Capture the cell that displays the provided text and extract its [X, Y] central coordinate. 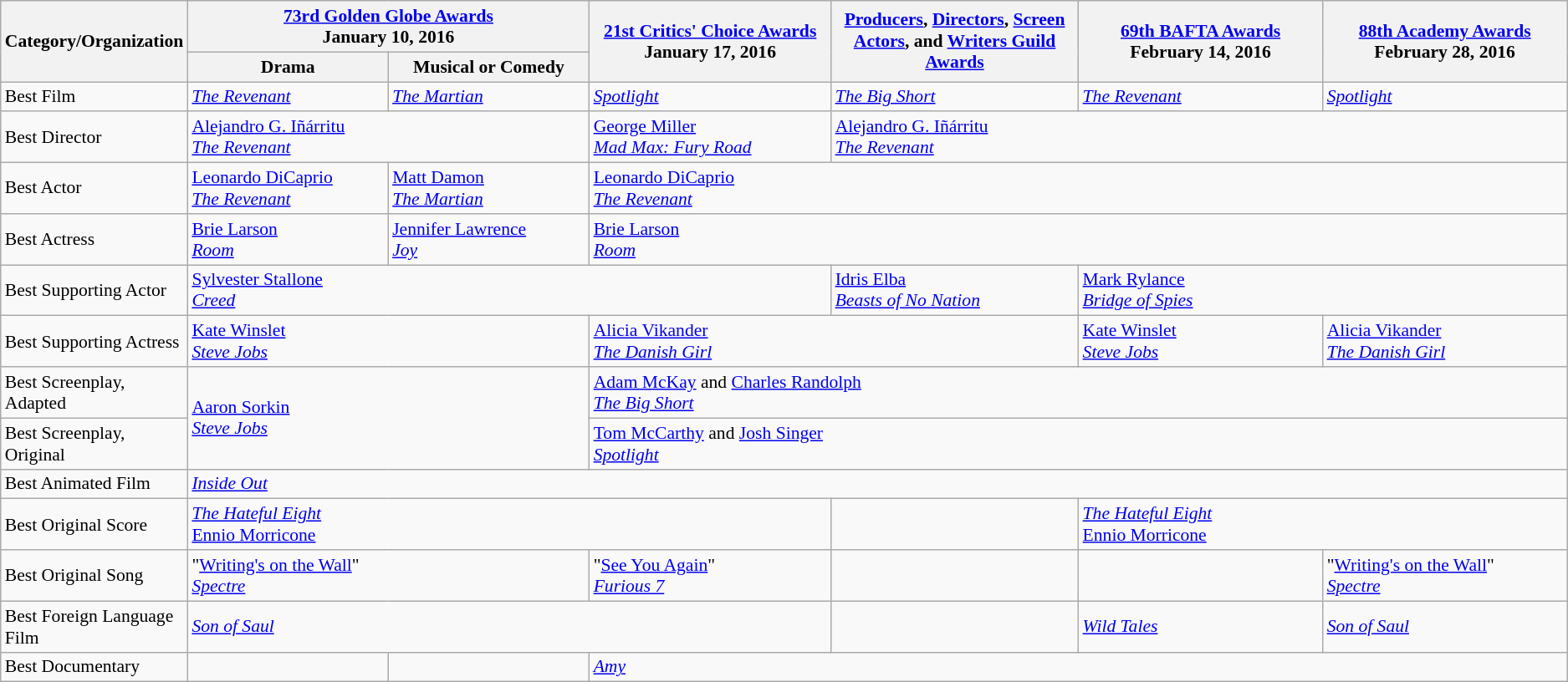
Sylvester StalloneCreed [508, 291]
Amy [1079, 667]
Best Documentary [94, 667]
Best Director [94, 137]
Best Foreign Language Film [94, 627]
Adam McKay and Charles RandolphThe Big Short [1079, 393]
88th Academy AwardsFebruary 28, 2016 [1445, 42]
Producers, Directors, Screen Actors, and Writers Guild Awards [955, 42]
The Martian [488, 97]
Tom McCarthy and Josh SingerSpotlight [1079, 443]
69th BAFTA Awards February 14, 2016 [1201, 42]
Jennifer LawrenceJoy [488, 239]
Idris ElbaBeasts of No Nation [955, 291]
73rd Golden Globe AwardsJanuary 10, 2016 [388, 27]
Best Supporting Actor [94, 291]
Best Screenplay, Original [94, 443]
Aaron SorkinSteve Jobs [388, 418]
Wild Tales [1201, 627]
Best Supporting Actress [94, 341]
Best Actress [94, 239]
Best Animated Film [94, 484]
George MillerMad Max: Fury Road [711, 137]
Drama [288, 67]
Matt DamonThe Martian [488, 189]
"See You Again"Furious 7 [711, 575]
Best Screenplay, Adapted [94, 393]
Best Original Song [94, 575]
21st Critics' Choice Awards January 17, 2016 [711, 42]
Mark RylanceBridge of Spies [1323, 291]
The Big Short [955, 97]
Inside Out [876, 484]
Best Film [94, 97]
Best Original Score [94, 525]
Best Actor [94, 189]
Musical or Comedy [488, 67]
Category/Organization [94, 42]
